Return the [X, Y] coordinate for the center point of the cell that contains the specified text.  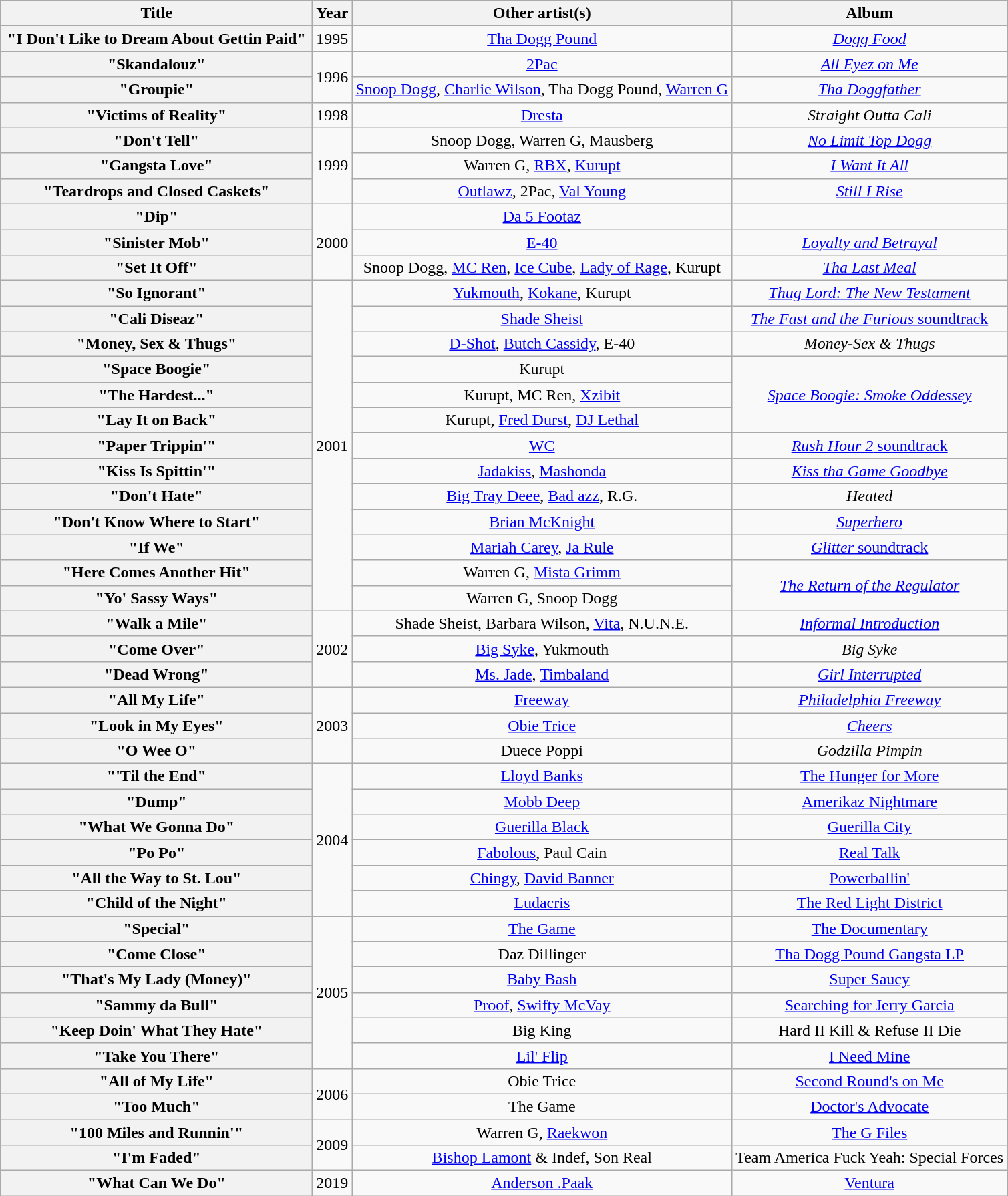
"Come Over" [156, 649]
"Walk a Mile" [156, 623]
Kurupt, Fred Durst, DJ Lethal [542, 420]
Proof, Swifty McVay [542, 1005]
"Lay It on Back" [156, 420]
Bishop Lamont & Indef, Son Real [542, 1158]
1995 [333, 39]
Girl Interrupted [870, 674]
Baby Bash [542, 980]
Warren G, RBX, Kurupt [542, 166]
Big King [542, 1030]
"Too Much" [156, 1106]
D-Shot, Butch Cassidy, E-40 [542, 344]
Mariah Carey, Ja Rule [542, 547]
No Limit Top Dogg [870, 140]
"Po Po" [156, 853]
Informal Introduction [870, 623]
"Come Close" [156, 954]
"All of My Life" [156, 1081]
"Space Boogie" [156, 369]
Cheers [870, 725]
Godzilla Pimpin [870, 751]
WC [542, 446]
Guerilla City [870, 827]
Snoop Dogg, MC Ren, Ice Cube, Lady of Rage, Kurupt [542, 267]
"Don't Hate" [156, 496]
Shade Sheist, Barbara Wilson, Vita, N.U.N.E. [542, 623]
"Paper Trippin'" [156, 446]
"Sammy da Bull" [156, 1005]
2Pac [542, 64]
Big Tray Deee, Bad azz, R.G. [542, 496]
"Yo' Sassy Ways" [156, 598]
Glitter soundtrack [870, 547]
Ms. Jade, Timbaland [542, 674]
Warren G, Raekwon [542, 1133]
Tha Doggfather [870, 90]
Tha Dogg Pound [542, 39]
I Need Mine [870, 1056]
2006 [333, 1094]
"What We Gonna Do" [156, 827]
E-40 [542, 242]
Superhero [870, 522]
Super Saucy [870, 980]
"Victims of Reality" [156, 115]
"I Don't Like to Dream About Gettin Paid" [156, 39]
Guerilla Black [542, 827]
"Don't Know Where to Start" [156, 522]
"I'm Faded" [156, 1158]
"Don't Tell" [156, 140]
Tha Last Meal [870, 267]
Team America Fuck Yeah: Special Forces [870, 1158]
Loyalty and Betrayal [870, 242]
Jadakiss, Mashonda [542, 471]
Dogg Food [870, 39]
"Look in My Eyes" [156, 725]
1999 [333, 166]
"Cali Diseaz" [156, 319]
"Dead Wrong" [156, 674]
Philadelphia Freeway [870, 700]
2000 [333, 242]
"The Hardest..." [156, 395]
Doctor's Advocate [870, 1106]
"Gangsta Love" [156, 166]
Mobb Deep [542, 802]
"Dip" [156, 216]
Amerikaz Nightmare [870, 802]
"That's My Lady (Money)" [156, 980]
Second Round's on Me [870, 1081]
"Keep Doin' What They Hate" [156, 1030]
Thug Lord: The New Testament [870, 293]
Kurupt [542, 369]
Hard II Kill & Refuse II Die [870, 1030]
Daz Dillinger [542, 954]
"All the Way to St. Lou" [156, 878]
Brian McKnight [542, 522]
"Take You There" [156, 1056]
Da 5 Footaz [542, 216]
2005 [333, 992]
"Money, Sex & Thugs" [156, 344]
Powerballin' [870, 878]
"Special" [156, 929]
Title [156, 13]
Rush Hour 2 soundtrack [870, 446]
Duece Poppi [542, 751]
All Eyez on Me [870, 64]
Big Syke, Yukmouth [542, 649]
Warren G, Mista Grimm [542, 573]
2004 [333, 840]
2003 [333, 725]
Snoop Dogg, Charlie Wilson, Tha Dogg Pound, Warren G [542, 90]
Ludacris [542, 903]
"Set It Off" [156, 267]
"Sinister Mob" [156, 242]
I Want It All [870, 166]
The G Files [870, 1133]
"So Ignorant" [156, 293]
Still I Rise [870, 191]
Ventura [870, 1183]
Other artist(s) [542, 13]
The Red Light District [870, 903]
"What Can We Do" [156, 1183]
"Groupie" [156, 90]
Anderson .Paak [542, 1183]
Space Boogie: Smoke Oddessey [870, 395]
"Kiss Is Spittin'" [156, 471]
Real Talk [870, 853]
Kiss tha Game Goodbye [870, 471]
"'Til the End" [156, 776]
"If We" [156, 547]
Year [333, 13]
"Here Comes Another Hit" [156, 573]
2002 [333, 649]
Lloyd Banks [542, 776]
Straight Outta Cali [870, 115]
Kurupt, MC Ren, Xzibit [542, 395]
Album [870, 13]
Big Syke [870, 649]
Money-Sex & Thugs [870, 344]
Shade Sheist [542, 319]
"Teardrops and Closed Caskets" [156, 191]
"Dump" [156, 802]
Heated [870, 496]
The Hunger for More [870, 776]
Outlawz, 2Pac, Val Young [542, 191]
"All My Life" [156, 700]
Tha Dogg Pound Gangsta LP [870, 954]
Chingy, David Banner [542, 878]
1996 [333, 77]
Searching for Jerry Garcia [870, 1005]
The Documentary [870, 929]
Warren G, Snoop Dogg [542, 598]
"Child of the Night" [156, 903]
Lil' Flip [542, 1056]
"O Wee O" [156, 751]
"Skandalouz" [156, 64]
"100 Miles and Runnin'" [156, 1133]
Dresta [542, 115]
1998 [333, 115]
Yukmouth, Kokane, Kurupt [542, 293]
2019 [333, 1183]
Snoop Dogg, Warren G, Mausberg [542, 140]
2009 [333, 1145]
The Return of the Regulator [870, 585]
The Fast and the Furious soundtrack [870, 319]
Fabolous, Paul Cain [542, 853]
Freeway [542, 700]
2001 [333, 445]
